Pinpoint the cell where the given text exists, returning its (x, y) midpoint coordinate. 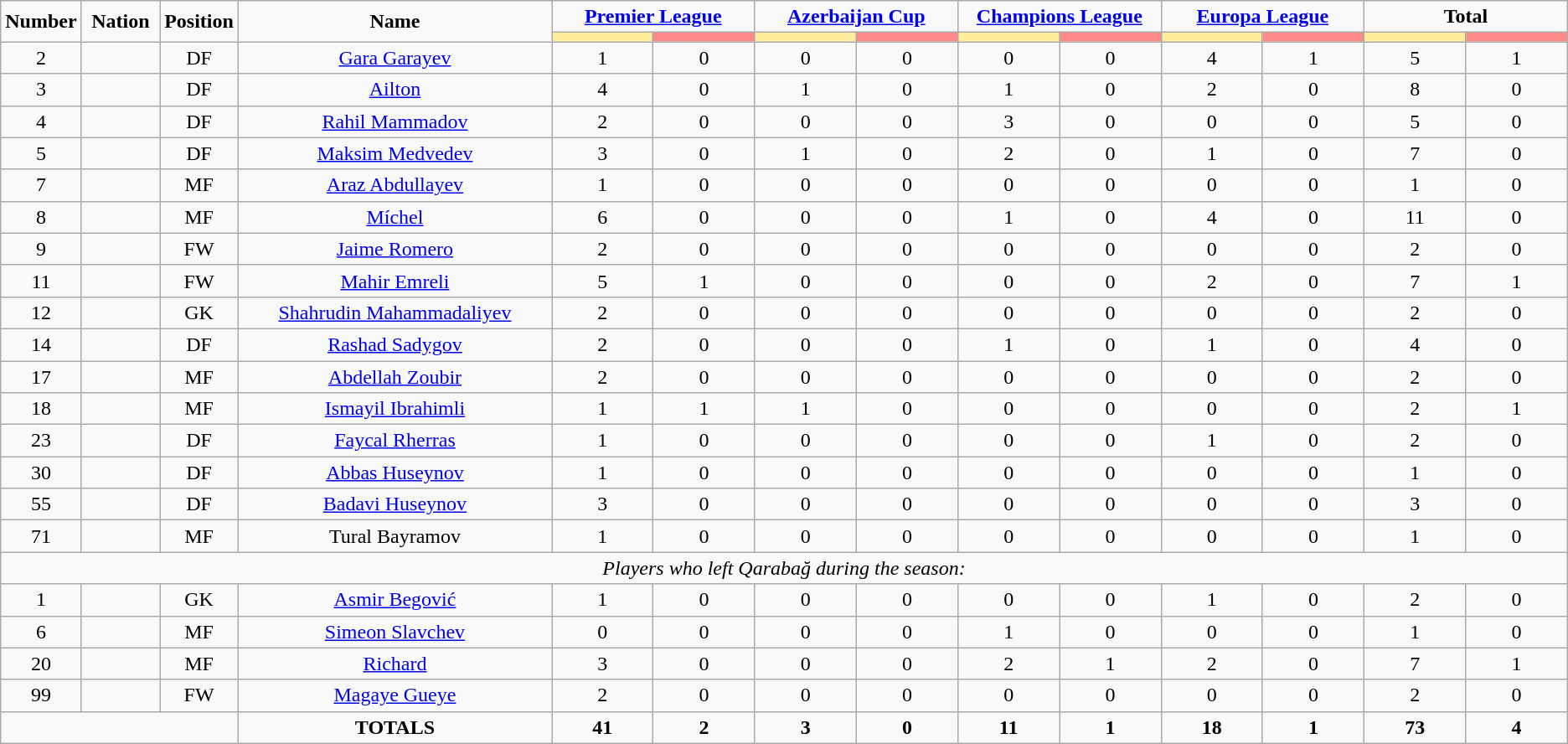
Maksim Medvedev (395, 153)
30 (41, 473)
12 (41, 313)
Ismayil Ibrahimli (395, 409)
Shahrudin Mahammadaliyev (395, 313)
23 (41, 441)
20 (41, 664)
Rahil Mammadov (395, 121)
Ailton (395, 90)
41 (601, 727)
Simeon Slavchev (395, 632)
14 (41, 344)
Badavi Huseynov (395, 504)
17 (41, 376)
Richard (395, 664)
9 (41, 249)
73 (1416, 727)
Faycal Rherras (395, 441)
Abdellah Zoubir (395, 376)
Premier League (653, 17)
Gara Garayev (395, 58)
Tural Bayramov (395, 536)
Position (199, 22)
71 (41, 536)
Míchel (395, 217)
Rashad Sadygov (395, 344)
99 (41, 695)
Champions League (1060, 17)
TOTALS (395, 727)
Azerbaijan Cup (856, 17)
Nation (121, 22)
Total (1466, 17)
Number (41, 22)
Mahir Emreli (395, 281)
Abbas Huseynov (395, 473)
Name (395, 22)
Araz Abdullayev (395, 185)
Asmir Begović (395, 600)
55 (41, 504)
Players who left Qarabağ during the season: (784, 568)
Europa League (1263, 17)
Jaime Romero (395, 249)
Magaye Gueye (395, 695)
